Return (X, Y) of the center of cell containing provided text 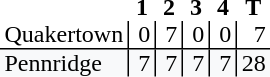
28 (253, 63)
Pennridge (64, 63)
Quakertown (64, 35)
